Scan for the cell matching the given text and deliver its (X, Y) coordinate at center. 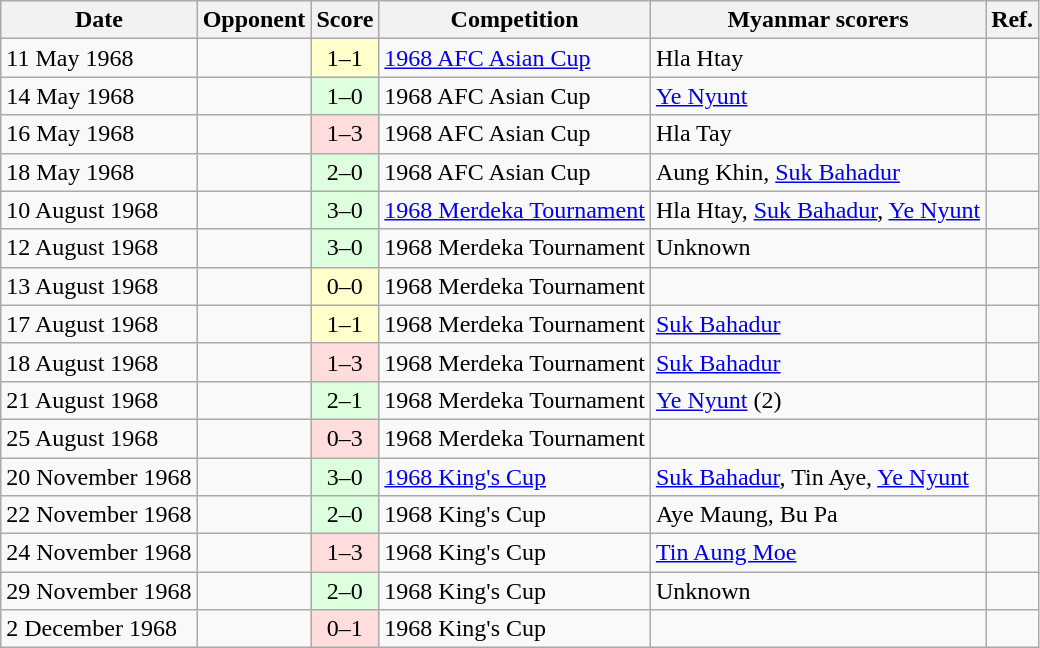
0–1 (345, 629)
Aye Maung, Bu Pa (818, 515)
20 November 1968 (99, 477)
Myanmar scorers (818, 20)
18 August 1968 (99, 362)
Hla Htay, Suk Bahadur, Ye Nyunt (818, 210)
0–0 (345, 286)
14 May 1968 (99, 96)
Ye Nyunt (2) (818, 400)
25 August 1968 (99, 438)
Opponent (254, 20)
29 November 1968 (99, 591)
Hla Htay (818, 58)
Date (99, 20)
11 May 1968 (99, 58)
Competition (515, 20)
17 August 1968 (99, 324)
16 May 1968 (99, 134)
Ref. (1012, 20)
Ye Nyunt (818, 96)
0–3 (345, 438)
Score (345, 20)
10 August 1968 (99, 210)
13 August 1968 (99, 286)
22 November 1968 (99, 515)
Hla Tay (818, 134)
Suk Bahadur, Tin Aye, Ye Nyunt (818, 477)
2–1 (345, 400)
2 December 1968 (99, 629)
1–0 (345, 96)
Aung Khin, Suk Bahadur (818, 172)
Tin Aung Moe (818, 553)
21 August 1968 (99, 400)
24 November 1968 (99, 553)
18 May 1968 (99, 172)
12 August 1968 (99, 248)
